From the cell containing the given text, extract its center point as (x, y) coordinate. 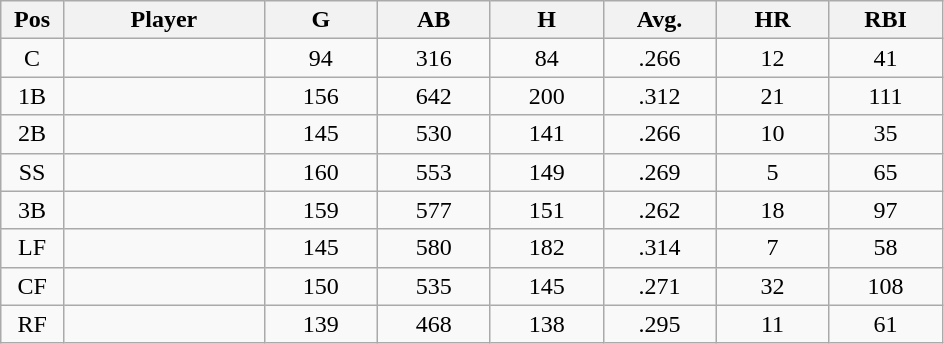
CF (32, 286)
RBI (886, 20)
G (320, 20)
Avg. (660, 20)
642 (434, 96)
2B (32, 134)
7 (772, 248)
AB (434, 20)
Pos (32, 20)
156 (320, 96)
12 (772, 58)
.312 (660, 96)
32 (772, 286)
97 (886, 210)
182 (546, 248)
18 (772, 210)
C (32, 58)
138 (546, 324)
149 (546, 172)
530 (434, 134)
151 (546, 210)
94 (320, 58)
RF (32, 324)
468 (434, 324)
5 (772, 172)
41 (886, 58)
316 (434, 58)
35 (886, 134)
.269 (660, 172)
139 (320, 324)
535 (434, 286)
.271 (660, 286)
61 (886, 324)
580 (434, 248)
10 (772, 134)
108 (886, 286)
.314 (660, 248)
11 (772, 324)
3B (32, 210)
LF (32, 248)
200 (546, 96)
.262 (660, 210)
141 (546, 134)
HR (772, 20)
159 (320, 210)
65 (886, 172)
SS (32, 172)
58 (886, 248)
H (546, 20)
84 (546, 58)
1B (32, 96)
553 (434, 172)
.295 (660, 324)
Player (164, 20)
160 (320, 172)
111 (886, 96)
150 (320, 286)
577 (434, 210)
21 (772, 96)
